Scan for the cell matching the given text and deliver its [X, Y] coordinate at center. 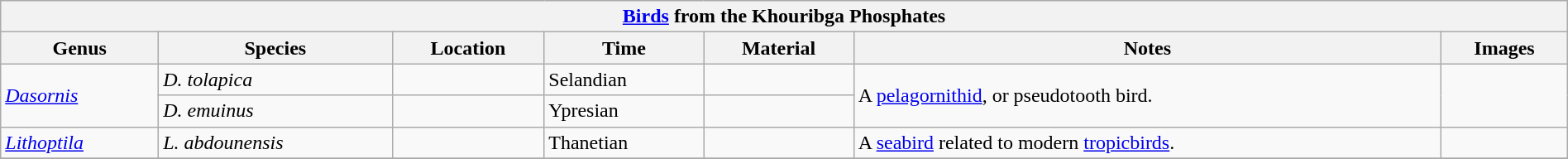
Images [1504, 48]
Notes [1148, 48]
Lithoptila [79, 142]
Birds from the Khouribga Phosphates [784, 17]
Dasornis [79, 95]
Location [468, 48]
A pelagornithid, or pseudotooth bird. [1148, 95]
D. emuinus [275, 111]
Thanetian [624, 142]
D. tolapica [275, 79]
Selandian [624, 79]
A seabird related to modern tropicbirds. [1148, 142]
Ypresian [624, 111]
Genus [79, 48]
L. abdounensis [275, 142]
Time [624, 48]
Species [275, 48]
Material [779, 48]
